Scan for the cell matching the given text and deliver its [x, y] coordinate at center. 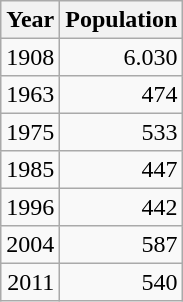
587 [122, 244]
1975 [30, 132]
2011 [30, 282]
1985 [30, 170]
442 [122, 206]
1963 [30, 94]
1908 [30, 56]
540 [122, 282]
2004 [30, 244]
474 [122, 94]
Year [30, 20]
533 [122, 132]
1996 [30, 206]
Population [122, 20]
447 [122, 170]
6.030 [122, 56]
